Find where the given text appears and provide that cell's center as (x, y) coordinate. 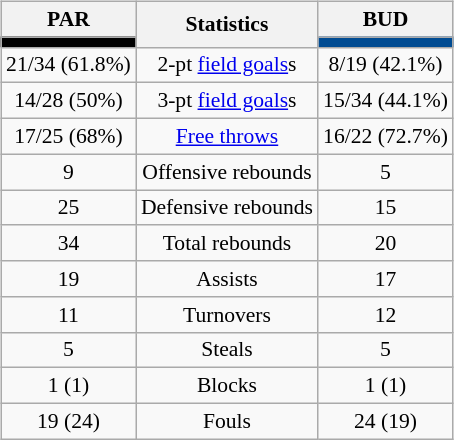
Statistics (227, 24)
19 (68, 279)
PAR (68, 19)
24 (19) (386, 421)
21/34 (61.8%) (68, 65)
Turnovers (227, 314)
Steals (227, 350)
Blocks (227, 386)
9 (68, 172)
2-pt field goalss (227, 65)
12 (386, 314)
Assists (227, 279)
17 (386, 279)
25 (68, 208)
Total rebounds (227, 243)
15 (386, 208)
19 (24) (68, 421)
8/19 (42.1%) (386, 65)
34 (68, 243)
Defensive rebounds (227, 208)
BUD (386, 19)
16/22 (72.7%) (386, 136)
Offensive rebounds (227, 172)
11 (68, 314)
3-pt field goalss (227, 101)
15/34 (44.1%) (386, 101)
Free throws (227, 136)
Fouls (227, 421)
20 (386, 243)
17/25 (68%) (68, 136)
14/28 (50%) (68, 101)
